Capture the cell that displays the provided text and extract its [X, Y] central coordinate. 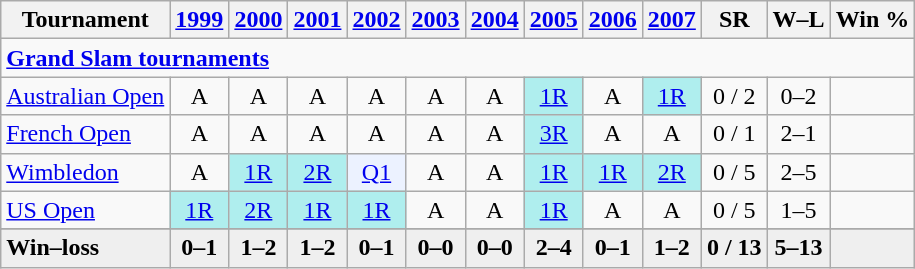
5–13 [798, 248]
0 / 1 [734, 134]
Tournament [86, 20]
Win % [872, 20]
2001 [318, 20]
2005 [554, 20]
US Open [86, 210]
W–L [798, 20]
2006 [612, 20]
0 / 2 [734, 96]
Win–loss [86, 248]
0–2 [798, 96]
Wimbledon [86, 172]
3R [554, 134]
2002 [376, 20]
SR [734, 20]
2007 [672, 20]
0 / 13 [734, 248]
2–4 [554, 248]
Australian Open [86, 96]
1999 [200, 20]
2–1 [798, 134]
2003 [436, 20]
1–5 [798, 210]
2–5 [798, 172]
French Open [86, 134]
Q1 [376, 172]
Grand Slam tournaments [458, 58]
2000 [258, 20]
2004 [494, 20]
